Return the [x, y] coordinate for the center point of the cell that contains the specified text.  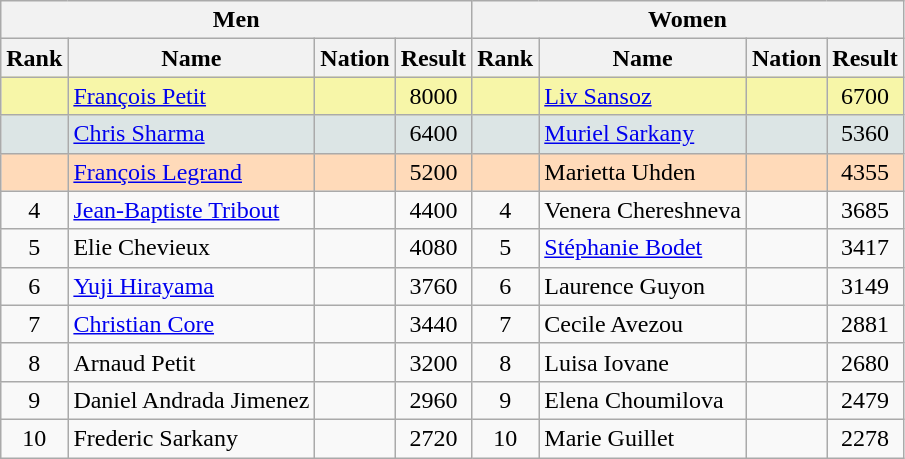
Frederic Sarkany [192, 438]
5360 [865, 134]
2680 [865, 362]
3685 [865, 210]
Christian Core [192, 324]
Luisa Iovane [643, 362]
4400 [433, 210]
8000 [433, 96]
Venera Chereshneva [643, 210]
Stéphanie Bodet [643, 248]
Elena Choumilova [643, 400]
3200 [433, 362]
6400 [433, 134]
Muriel Sarkany [643, 134]
Yuji Hirayama [192, 286]
3760 [433, 286]
3417 [865, 248]
Marie Guillet [643, 438]
Men [236, 20]
Elie Chevieux [192, 248]
2881 [865, 324]
François Legrand [192, 172]
Chris Sharma [192, 134]
Marietta Uhden [643, 172]
Arnaud Petit [192, 362]
2720 [433, 438]
4355 [865, 172]
3440 [433, 324]
3149 [865, 286]
6700 [865, 96]
2479 [865, 400]
Laurence Guyon [643, 286]
François Petit [192, 96]
2960 [433, 400]
Daniel Andrada Jimenez [192, 400]
4080 [433, 248]
Liv Sansoz [643, 96]
Cecile Avezou [643, 324]
Women [688, 20]
Jean-Baptiste Tribout [192, 210]
2278 [865, 438]
5200 [433, 172]
